Search for the cell housing the specified text and yield its [x, y] center coordinate. 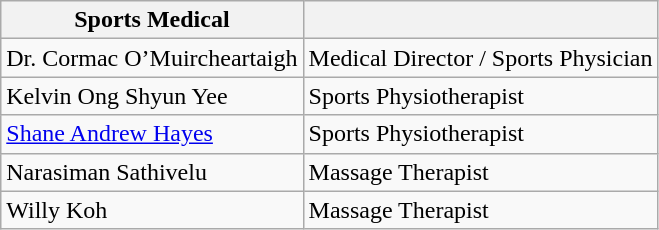
Kelvin Ong Shyun Yee [152, 96]
Dr. Cormac O’Muircheartaigh [152, 58]
Willy Koh [152, 210]
Shane Andrew Hayes [152, 134]
Sports Medical [152, 20]
Narasiman Sathivelu [152, 172]
Medical Director / Sports Physician [480, 58]
